Locate the cell with the specified text and output its (x, y) center coordinate. 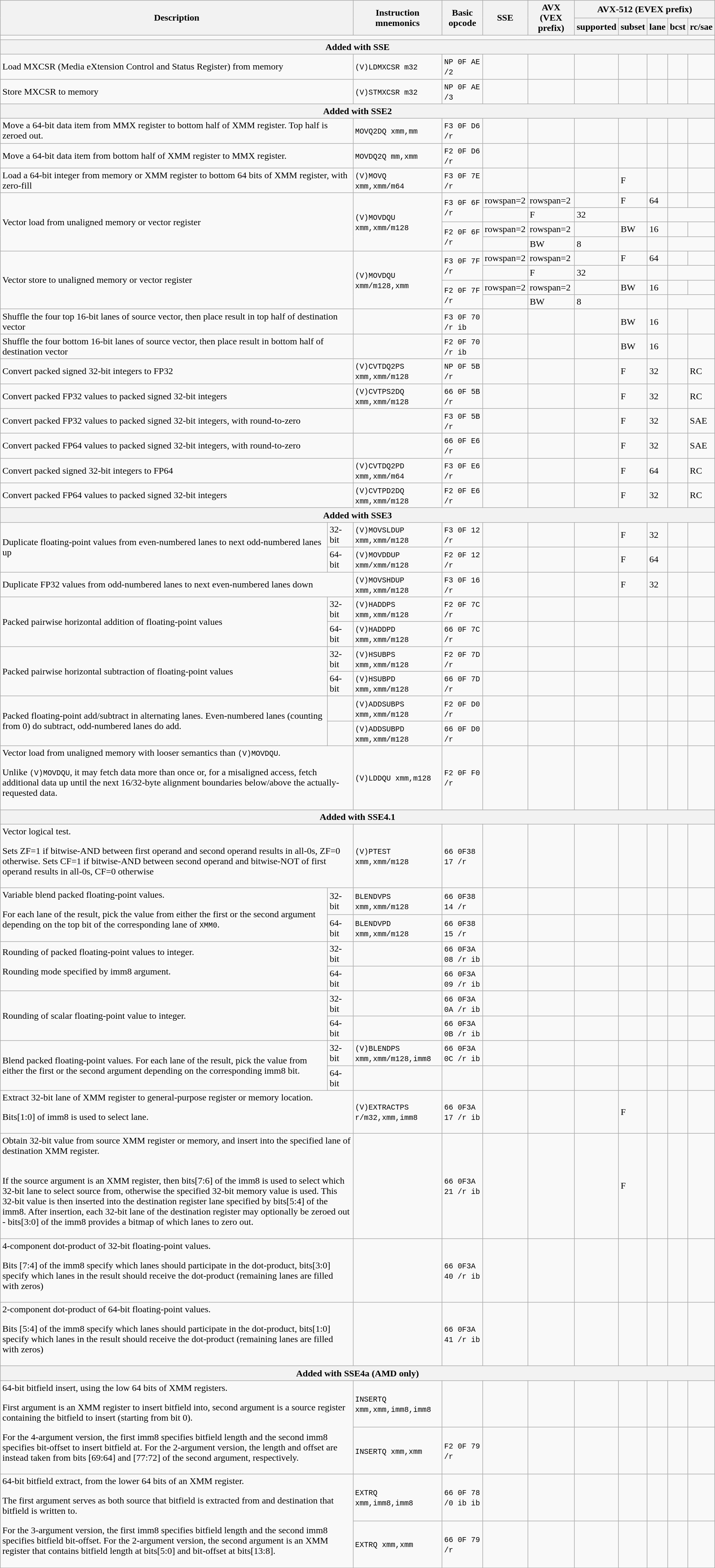
F3 0F 12 /r (463, 534)
Duplicate FP32 values from odd-numbered lanes to next even-numbered lanes down (176, 584)
(V)HADDPD xmm,xmm/m128 (397, 634)
Load a 64-bit integer from memory or XMM register to bottom 64 bits of XMM register, with zero-fill (176, 180)
Added with SSE3 (357, 515)
AVX-512 (EVEX prefix) (645, 9)
Vector store to unaligned memory or vector register (176, 280)
SSE (505, 18)
Store MXCSR to memory (176, 92)
(V)ADDSUBPD xmm,xmm/m128 (397, 734)
Duplicate floating-point values from even-numbered lanes to next odd-numbered lanes up (164, 547)
F2 0F F0 /r (463, 778)
EXTRQ xmm,xmm (397, 1544)
rc/sae (701, 27)
Move a 64-bit data item from MMX register to bottom half of XMM register. Top half is zeroed out. (176, 131)
(V)HSUBPD xmm,xmm/m128 (397, 684)
(V)LDMXCSR m32 (397, 66)
Vector load from unaligned memory or vector register (176, 222)
(V)CVTDQ2PS xmm,xmm/m128 (397, 371)
F3 0F E6 /r (463, 470)
66 0F3A 08 /r ib (463, 953)
Move a 64-bit data item from bottom half of XMM register to MMX register. (176, 156)
66 0F 7C /r (463, 634)
Added with SSE4.1 (357, 817)
(V)MOVQ xmm,xmm/m64 (397, 180)
F2 0F D0 /r (463, 708)
Shuffle the four top 16-bit lanes of source vector, then place result in top half of destination vector (176, 321)
Convert packed FP32 values to packed signed 32-bit integers, with round-to-zero (176, 421)
Added with SSE2 (357, 111)
(V)MOVDQU xmm,xmm/m128 (397, 222)
F2 0F 6F /r (463, 236)
(V)ADDSUBPS xmm,xmm/m128 (397, 708)
(V)STMXCSR m32 (397, 92)
66 0F38 14 /r (463, 901)
AVX(VEX prefix) (552, 18)
Load MXCSR (Media eXtension Control and Status Register) from memory (176, 66)
66 0F3A 09 /r ib (463, 979)
F3 0F 7E /r (463, 180)
(V)LDDQU xmm,m128 (397, 778)
66 0F E6 /r (463, 446)
MOVDQ2Q mm,xmm (397, 156)
F3 0F 5B /r (463, 421)
(V)MOVSLDUP xmm,xmm/m128 (397, 534)
Convert packed signed 32-bit integers to FP32 (176, 371)
F2 0F 70 /r ib (463, 347)
66 0F 7D /r (463, 684)
Convert packed signed 32-bit integers to FP64 (176, 470)
(V)BLENDPS xmm,xmm/m128,imm8 (397, 1053)
(V)MOVDDUP xmm/xmm/m128 (397, 560)
F2 0F 7C /r (463, 609)
Packed pairwise horizontal subtraction of floating-point values (164, 671)
(V)PTEST xmm,xmm/m128 (397, 856)
F2 0F 7F /r (463, 295)
F3 0F 16 /r (463, 584)
Packed floating-point add/subtract in alternating lanes. Even-numbered lanes (counting from 0) do subtract, odd-numbered lanes do add. (164, 721)
Shuffle the four bottom 16-bit lanes of source vector, then place result in bottom half of destination vector (176, 347)
INSERTQ xmm,xmm (397, 1450)
F2 0F 7D /r (463, 659)
Rounding of scalar floating-point value to integer. (164, 1016)
(V)EXTRACTPS r/m32,xmm,imm8 (397, 1112)
Rounding of packed floating-point values to integer.Rounding mode specified by imm8 argument. (164, 966)
66 0F3A 0C /r ib (463, 1053)
66 0F 79 /r (463, 1544)
Added with SSE (357, 47)
(V)HADDPS xmm,xmm/m128 (397, 609)
F3 0F 6F /r (463, 207)
F2 0F 12 /r (463, 560)
66 0F D0 /r (463, 734)
F2 0F E6 /r (463, 495)
F2 0F D6 /r (463, 156)
(V)MOVSHDUP xmm,xmm/m128 (397, 584)
66 0F38 15 /r (463, 928)
NP 0F AE /3 (463, 92)
bcst (678, 27)
66 0F3A 17 /r ib (463, 1112)
F3 0F 7F /r (463, 266)
(V)HSUBPS xmm,xmm/m128 (397, 659)
Basic opcode (463, 18)
Convert packed FP64 values to packed signed 32-bit integers, with round-to-zero (176, 446)
66 0F38 17 /r (463, 856)
BLENDVPS xmm,xmm/m128 (397, 901)
lane (657, 27)
Extract 32-bit lane of XMM register to general-purpose register or memory location.Bits[1:0] of imm8 is used to select lane. (176, 1112)
EXTRQ xmm,imm8,imm8 (397, 1498)
supported (597, 27)
Convert packed FP32 values to packed signed 32-bit integers (176, 396)
66 0F 78 /0 ib ib (463, 1498)
66 0F3A 0A /r ib (463, 1003)
Description (176, 18)
subset (632, 27)
66 0F 5B /r (463, 396)
F2 0F 79 /r (463, 1450)
Convert packed FP64 values to packed signed 32-bit integers (176, 495)
(V)CVTDQ2PD xmm,xmm/m64 (397, 470)
66 0F3A 41 /r ib (463, 1334)
66 0F3A 40 /r ib (463, 1270)
(V)CVTPS2DQ xmm,xmm/m128 (397, 396)
Instruction mnemonics (397, 18)
INSERTQ xmm,xmm,imm8,imm8 (397, 1404)
NP 0F 5B /r (463, 371)
F3 0F 70 /r ib (463, 321)
MOVQ2DQ xmm,mm (397, 131)
BLENDVPD xmm,xmm/m128 (397, 928)
Packed pairwise horizontal addition of floating-point values (164, 622)
F3 0F D6 /r (463, 131)
66 0F3A 21 /r ib (463, 1186)
(V)MOVDQU xmm/m128,xmm (397, 280)
NP 0F AE /2 (463, 66)
66 0F3A 0B /r ib (463, 1028)
(V)CVTPD2DQ xmm,xmm/m128 (397, 495)
Added with SSE4a (AMD only) (357, 1373)
